Provide the [x, y] coordinate of the cell's center where the given text is located.  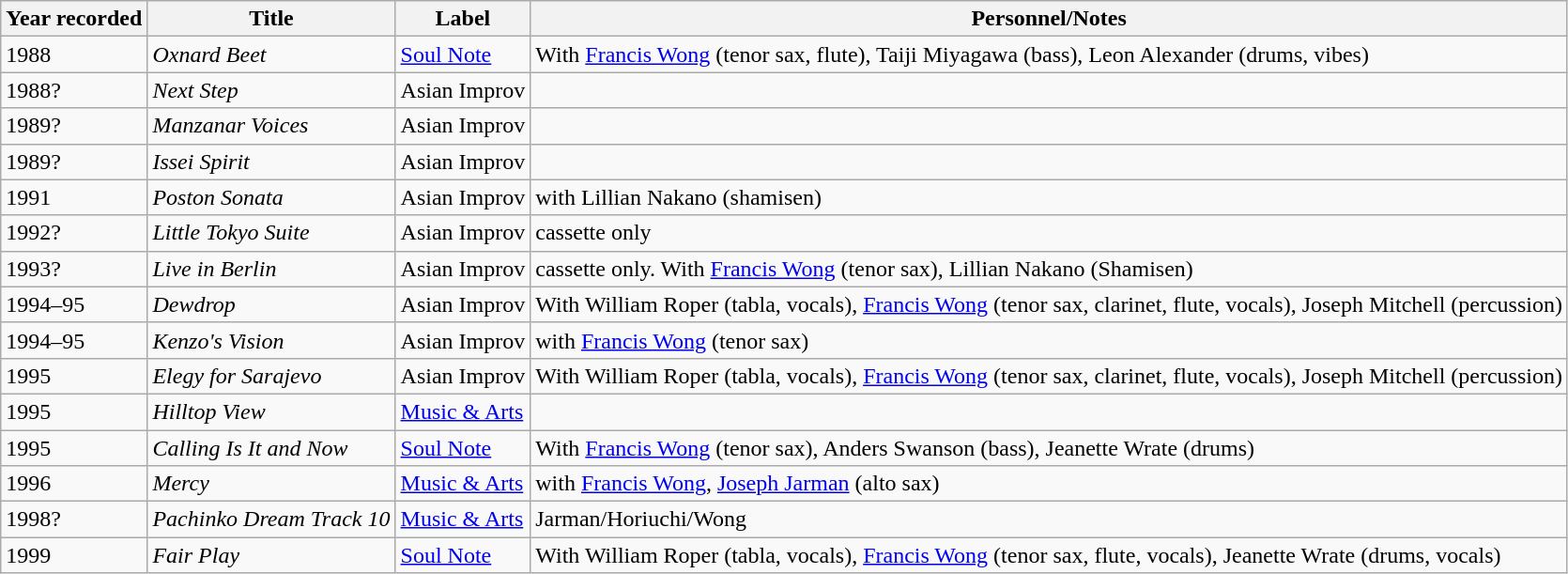
1988? [74, 90]
1999 [74, 555]
With William Roper (tabla, vocals), Francis Wong (tenor sax, flute, vocals), Jeanette Wrate (drums, vocals) [1050, 555]
Next Step [271, 90]
1996 [74, 484]
Little Tokyo Suite [271, 233]
Poston Sonata [271, 197]
Issei Spirit [271, 162]
1992? [74, 233]
Manzanar Voices [271, 126]
with Francis Wong (tenor sax) [1050, 340]
Jarman/Horiuchi/Wong [1050, 520]
1991 [74, 197]
1998? [74, 520]
With Francis Wong (tenor sax), Anders Swanson (bass), Jeanette Wrate (drums) [1050, 448]
Fair Play [271, 555]
Mercy [271, 484]
cassette only [1050, 233]
Title [271, 19]
cassette only. With Francis Wong (tenor sax), Lillian Nakano (Shamisen) [1050, 269]
with Francis Wong, Joseph Jarman (alto sax) [1050, 484]
Hilltop View [271, 411]
Calling Is It and Now [271, 448]
Oxnard Beet [271, 54]
Year recorded [74, 19]
Personnel/Notes [1050, 19]
Elegy for Sarajevo [271, 376]
Label [463, 19]
Pachinko Dream Track 10 [271, 520]
Live in Berlin [271, 269]
With Francis Wong (tenor sax, flute), Taiji Miyagawa (bass), Leon Alexander (drums, vibes) [1050, 54]
with Lillian Nakano (shamisen) [1050, 197]
Dewdrop [271, 304]
Kenzo's Vision [271, 340]
1988 [74, 54]
1993? [74, 269]
